Locate the cell with the specified text and output its (x, y) center coordinate. 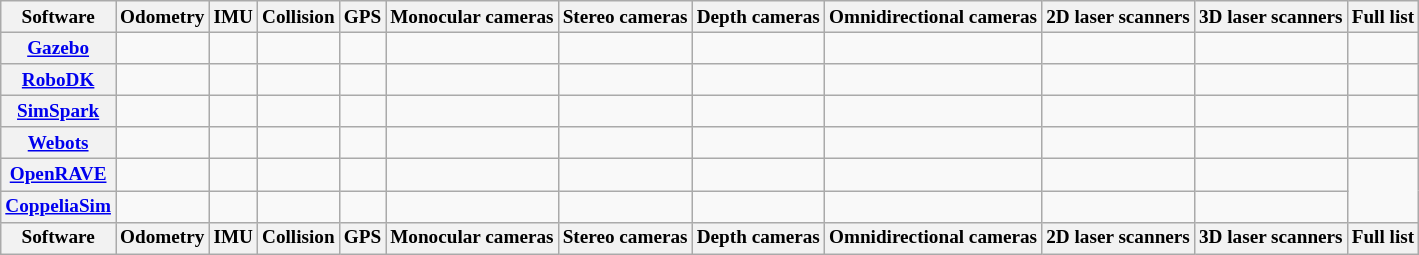
OpenRAVE (58, 175)
CoppeliaSim (58, 206)
RoboDK (58, 80)
Gazebo (58, 48)
Webots (58, 143)
SimSpark (58, 111)
